Return the (x, y) coordinate for the center point of the cell that contains the specified text.  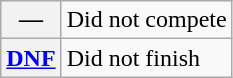
— (31, 20)
Did not compete (146, 20)
Did not finish (146, 58)
DNF (31, 58)
